For the text-containing cell, return its midpoint in (x, y) coordinate format. 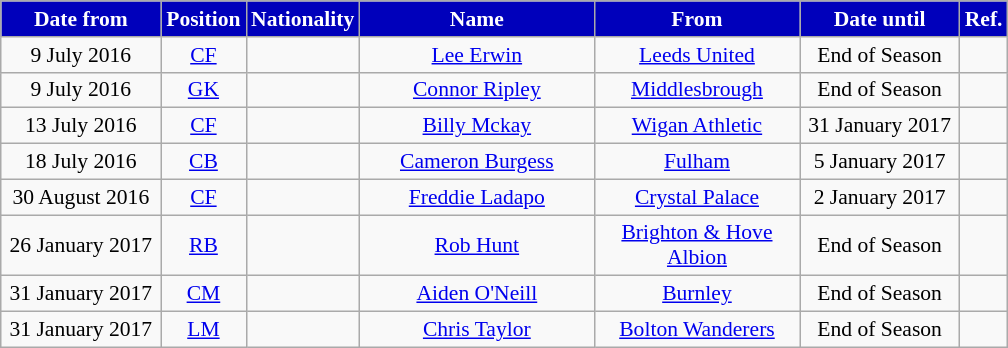
Rob Hunt (476, 246)
18 July 2016 (81, 162)
Name (476, 19)
GK (204, 90)
Chris Taylor (476, 330)
Wigan Athletic (696, 126)
LM (204, 330)
CB (204, 162)
CM (204, 294)
Aiden O'Neill (476, 294)
26 January 2017 (81, 246)
Bolton Wanderers (696, 330)
13 July 2016 (81, 126)
Crystal Palace (696, 197)
Middlesbrough (696, 90)
Burnley (696, 294)
Leeds United (696, 55)
Cameron Burgess (476, 162)
Billy Mckay (476, 126)
2 January 2017 (880, 197)
Fulham (696, 162)
RB (204, 246)
Brighton & Hove Albion (696, 246)
5 January 2017 (880, 162)
Position (204, 19)
Freddie Ladapo (476, 197)
Date until (880, 19)
30 August 2016 (81, 197)
Nationality (302, 19)
From (696, 19)
Date from (81, 19)
Lee Erwin (476, 55)
Connor Ripley (476, 90)
Ref. (984, 19)
